Determine the (x, y) coordinate at the center of the cell enclosing the given text.  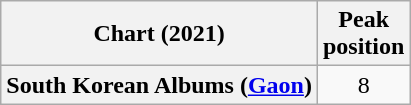
Peakposition (363, 34)
8 (363, 85)
South Korean Albums (Gaon) (160, 85)
Chart (2021) (160, 34)
